Capture the cell that displays the provided text and extract its [x, y] central coordinate. 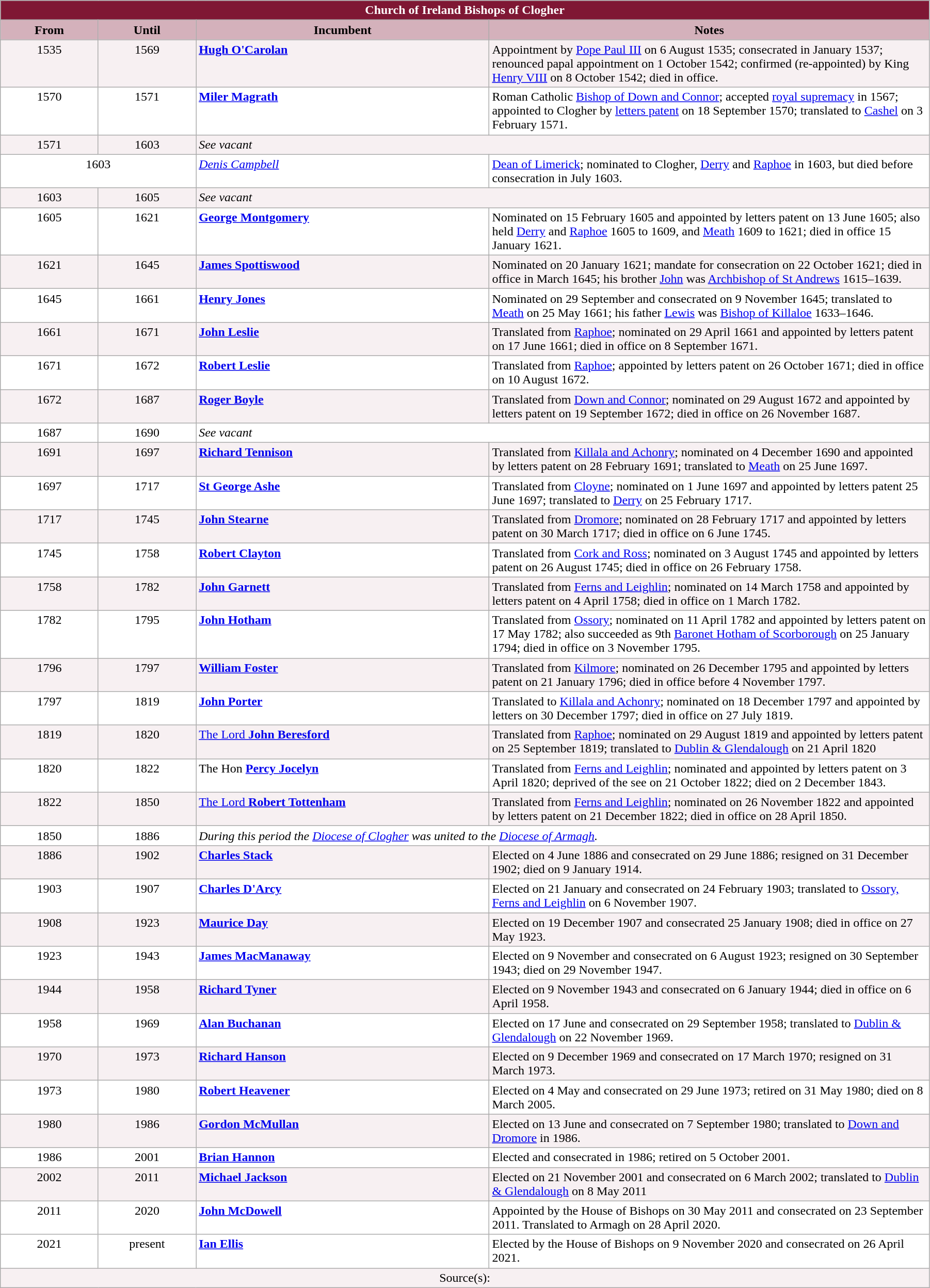
1569 [147, 63]
Translated from Raphoe; appointed by letters patent on 26 October 1671; died in office on 10 August 1672. [709, 373]
1796 [50, 675]
Roger Boyle [343, 406]
Translated to Killala and Achonry; nominated on 18 December 1797 and appointed by letters on 30 December 1797; died in office on 27 July 1819. [709, 708]
The Lord John Beresford [343, 742]
Nominated on 29 September and consecrated on 9 November 1645; translated to Meath on 25 May 1661; his father Lewis was Bishop of Killaloe 1633–1646. [709, 305]
John Leslie [343, 339]
Elected on 19 December 1907 and consecrated 25 January 1908; died in office on 27 May 1923. [709, 929]
2001 [147, 1157]
Elected on 21 November 2001 and consecrated on 6 March 2002; translated to Dublin & Glendalough on 8 May 2011 [709, 1184]
Church of Ireland Bishops of Clogher [465, 10]
1570 [50, 111]
Denis Campbell [343, 171]
Richard Hanson [343, 1064]
Alan Buchanan [343, 1030]
Until [147, 30]
William Foster [343, 675]
Charles D'Arcy [343, 896]
John Stearne [343, 526]
Dean of Limerick; nominated to Clogher, Derry and Raphoe in 1603, but died before consecration in July 1603. [709, 171]
Source(s): [465, 1278]
James Spottiswood [343, 271]
1795 [147, 634]
2020 [147, 1218]
Robert Clayton [343, 560]
Elected on 9 November 1943 and consecrated on 6 January 1944; died in office on 6 April 1958. [709, 997]
1970 [50, 1064]
Robert Heavener [343, 1097]
Translated from Cloyne; nominated on 1 June 1697 and appointed by letters patent 25 June 1697; translated to Derry on 25 February 1717. [709, 493]
Michael Jackson [343, 1184]
Maurice Day [343, 929]
James MacManaway [343, 963]
Charles Stack [343, 862]
Translated from Kilmore; nominated on 26 December 1795 and appointed by letters patent on 21 January 1796; died in office before 4 November 1797. [709, 675]
1690 [147, 433]
Richard Tyner [343, 997]
Hugh O'Carolan [343, 63]
1944 [50, 997]
Translated from Cork and Ross; nominated on 3 August 1745 and appointed by letters patent on 26 August 1745; died in office on 26 February 1758. [709, 560]
2002 [50, 1184]
Elected on 17 June and consecrated on 29 September 1958; translated to Dublin & Glendalough on 22 November 1969. [709, 1030]
1907 [147, 896]
Translated from Ferns and Leighlin; nominated on 14 March 1758 and appointed by letters patent on 4 April 1758; died in office on 1 March 1782. [709, 593]
1969 [147, 1030]
During this period the Diocese of Clogher was united to the Diocese of Armagh. [563, 835]
Elected on 9 December 1969 and consecrated on 17 March 1970; resigned on 31 March 1973. [709, 1064]
Richard Tennison [343, 459]
John Porter [343, 708]
2021 [50, 1251]
1902 [147, 862]
St George Ashe [343, 493]
The Lord Robert Tottenham [343, 809]
Gordon McMullan [343, 1131]
Incumbent [343, 30]
Miler Magrath [343, 111]
Elected and consecrated in 1986; retired on 5 October 2001. [709, 1157]
Henry Jones [343, 305]
John Hotham [343, 634]
1943 [147, 963]
John Garnett [343, 593]
Elected on 9 November and consecrated on 6 August 1923; resigned on 30 September 1943; died on 29 November 1947. [709, 963]
John McDowell [343, 1218]
1908 [50, 929]
Translated from Raphoe; nominated on 29 April 1661 and appointed by letters patent on 17 June 1661; died in office on 8 September 1671. [709, 339]
1691 [50, 459]
Robert Leslie [343, 373]
1535 [50, 63]
Elected on 4 May and consecrated on 29 June 1973; retired on 31 May 1980; died on 8 March 2005. [709, 1097]
From [50, 30]
Brian Hannon [343, 1157]
present [147, 1251]
Appointed by the House of Bishops on 30 May 2011 and consecrated on 23 September 2011. Translated to Armagh on 28 April 2020. [709, 1218]
Elected on 13 June and consecrated on 7 September 1980; translated to Down and Dromore in 1986. [709, 1131]
Elected on 21 January and consecrated on 24 February 1903; translated to Ossory, Ferns and Leighlin on 6 November 1907. [709, 896]
Ian Ellis [343, 1251]
Elected on 4 June 1886 and consecrated on 29 June 1886; resigned on 31 December 1902; died on 9 January 1914. [709, 862]
George Montgomery [343, 231]
Elected by the House of Bishops on 9 November 2020 and consecrated on 26 April 2021. [709, 1251]
Notes [709, 30]
1903 [50, 896]
Translated from Dromore; nominated on 28 February 1717 and appointed by letters patent on 30 March 1717; died in office on 6 June 1745. [709, 526]
The Hon Percy Jocelyn [343, 775]
